Return the (X, Y) coordinate for the center point of the cell that contains the specified text.  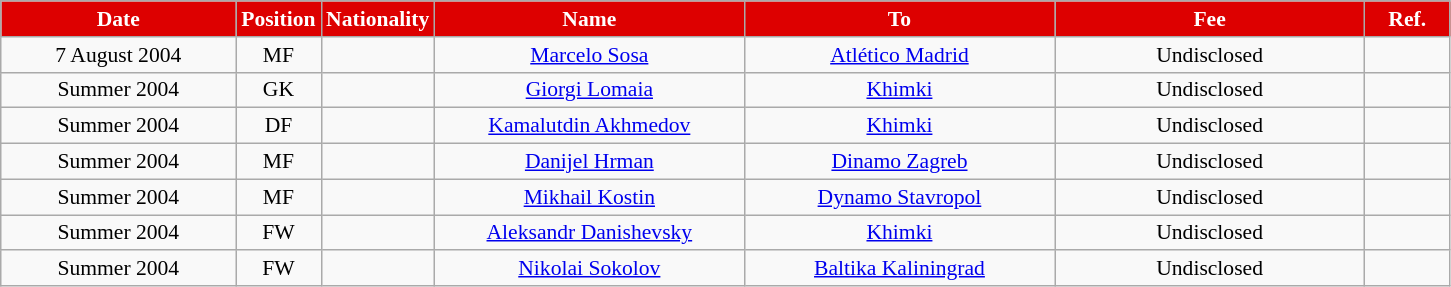
Nikolai Sokolov (589, 269)
Ref. (1408, 19)
Giorgi Lomaia (589, 90)
Position (278, 19)
7 August 2004 (118, 55)
DF (278, 126)
GK (278, 90)
Aleksandr Danishevsky (589, 233)
Dynamo Stavropol (899, 197)
Name (589, 19)
Kamalutdin Akhmedov (589, 126)
Danijel Hrman (589, 162)
Fee (1210, 19)
To (899, 19)
Mikhail Kostin (589, 197)
Nationality (378, 19)
Marcelo Sosa (589, 55)
Atlético Madrid (899, 55)
Baltika Kaliningrad (899, 269)
Dinamo Zagreb (899, 162)
Date (118, 19)
